Identify which cell holds the provided text, then report its [X, Y] central coordinate. 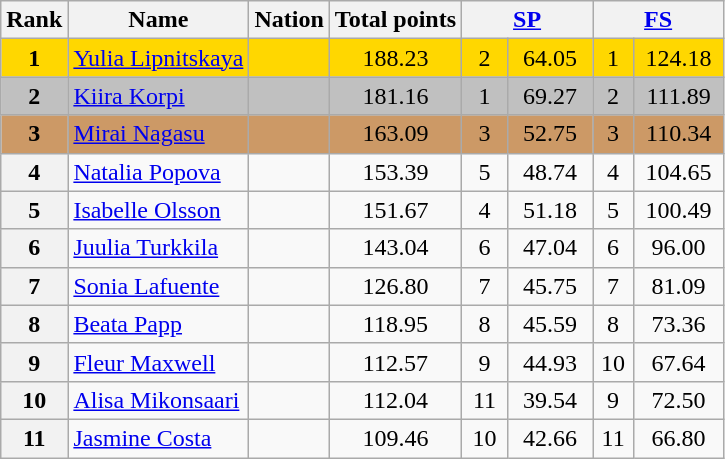
45.59 [550, 324]
Yulia Lipnitskaya [158, 58]
Name [158, 20]
124.18 [679, 58]
81.09 [679, 286]
39.54 [550, 400]
Total points [395, 20]
Alisa Mikonsaari [158, 400]
Jasmine Costa [158, 438]
64.05 [550, 58]
52.75 [550, 134]
Juulia Turkkila [158, 248]
72.50 [679, 400]
126.80 [395, 286]
42.66 [550, 438]
143.04 [395, 248]
112.04 [395, 400]
188.23 [395, 58]
181.16 [395, 96]
51.18 [550, 210]
45.75 [550, 286]
112.57 [395, 362]
SP [528, 20]
151.67 [395, 210]
Mirai Nagasu [158, 134]
67.64 [679, 362]
100.49 [679, 210]
44.93 [550, 362]
104.65 [679, 172]
111.89 [679, 96]
118.95 [395, 324]
Sonia Lafuente [158, 286]
47.04 [550, 248]
Natalia Popova [158, 172]
Beata Papp [158, 324]
FS [658, 20]
96.00 [679, 248]
Kiira Korpi [158, 96]
Isabelle Olsson [158, 210]
109.46 [395, 438]
Fleur Maxwell [158, 362]
73.36 [679, 324]
48.74 [550, 172]
69.27 [550, 96]
Nation [289, 20]
110.34 [679, 134]
163.09 [395, 134]
153.39 [395, 172]
Rank [34, 20]
66.80 [679, 438]
